Identify which cell holds the provided text, then report its [X, Y] central coordinate. 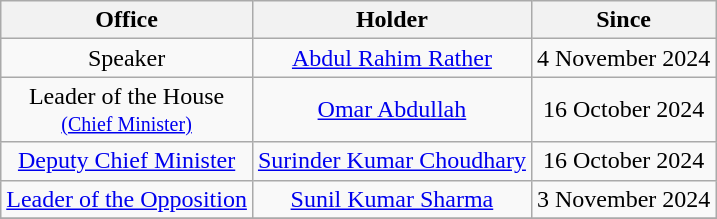
Surinder Kumar Choudhary [392, 161]
Deputy Chief Minister [127, 161]
Office [127, 20]
Holder [392, 20]
Leader of the Opposition [127, 199]
4 November 2024 [623, 58]
Omar Abdullah [392, 110]
Abdul Rahim Rather [392, 58]
Leader of the House(Chief Minister) [127, 110]
Since [623, 20]
3 November 2024 [623, 199]
Sunil Kumar Sharma [392, 199]
Speaker [127, 58]
